From the cell containing the given text, extract its center point as [X, Y] coordinate. 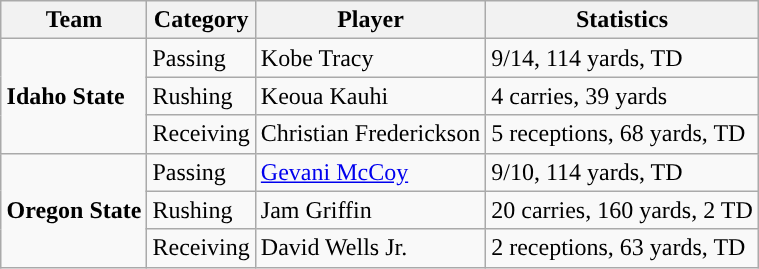
Category [201, 20]
David Wells Jr. [370, 248]
Statistics [622, 20]
Christian Frederickson [370, 134]
Idaho State [74, 96]
Kobe Tracy [370, 58]
Keoua Kauhi [370, 96]
Team [74, 20]
2 receptions, 63 yards, TD [622, 248]
9/14, 114 yards, TD [622, 58]
Jam Griffin [370, 210]
Player [370, 20]
Gevani McCoy [370, 172]
20 carries, 160 yards, 2 TD [622, 210]
Oregon State [74, 210]
5 receptions, 68 yards, TD [622, 134]
4 carries, 39 yards [622, 96]
9/10, 114 yards, TD [622, 172]
